Extract the (X, Y) coordinate from the center of the cell holding the provided text.  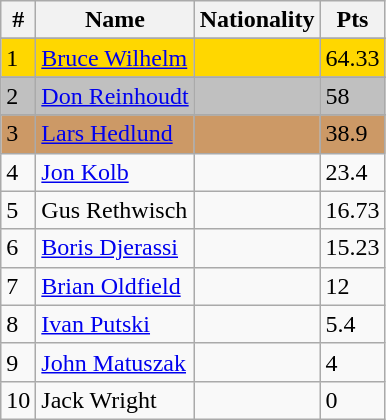
9 (18, 362)
Jack Wright (115, 400)
15.23 (352, 248)
Gus Rethwisch (115, 210)
Pts (352, 20)
3 (18, 134)
12 (352, 286)
Jon Kolb (115, 172)
6 (18, 248)
Boris Djerassi (115, 248)
5 (18, 210)
64.33 (352, 58)
10 (18, 400)
58 (352, 96)
16.73 (352, 210)
1 (18, 58)
Nationality (257, 20)
# (18, 20)
Ivan Putski (115, 324)
38.9 (352, 134)
5.4 (352, 324)
8 (18, 324)
Lars Hedlund (115, 134)
7 (18, 286)
John Matuszak (115, 362)
0 (352, 400)
Don Reinhoudt (115, 96)
23.4 (352, 172)
Name (115, 20)
Bruce Wilhelm (115, 58)
Brian Oldfield (115, 286)
2 (18, 96)
